Pinpoint the cell where the given text exists, returning its (X, Y) midpoint coordinate. 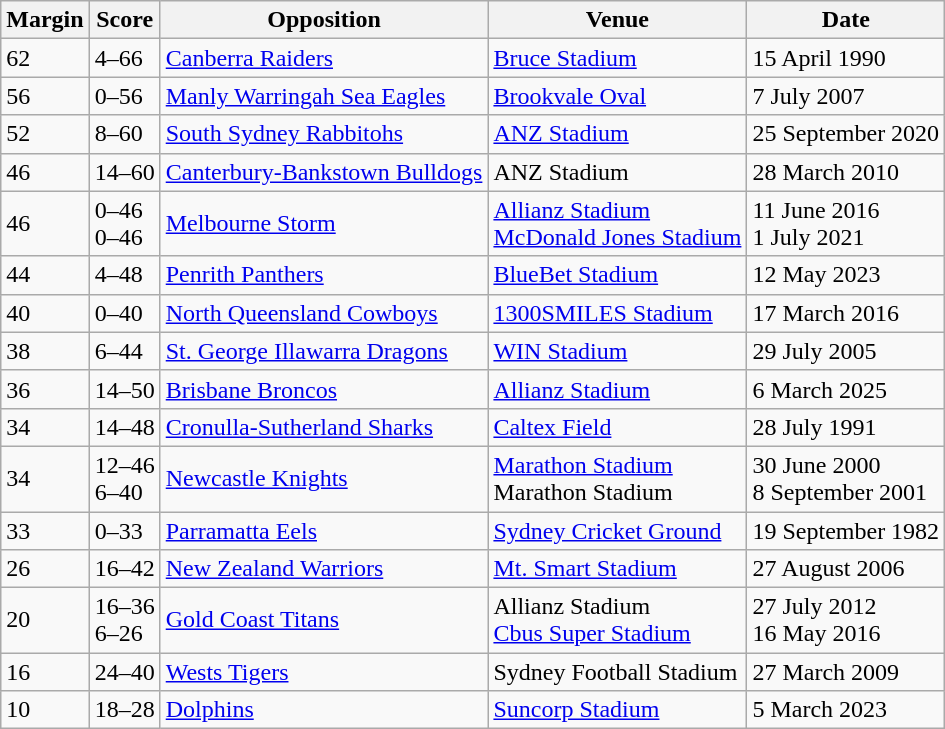
40 (45, 313)
4–66 (124, 58)
Sydney Cricket Ground (618, 531)
Bruce Stadium (618, 58)
North Queensland Cowboys (324, 313)
25 September 2020 (846, 134)
Score (124, 20)
16–366–26 (124, 620)
52 (45, 134)
Dolphins (324, 710)
56 (45, 96)
62 (45, 58)
15 April 1990 (846, 58)
27 March 2009 (846, 672)
12–466–40 (124, 478)
Brookvale Oval (618, 96)
36 (45, 389)
St. George Illawarra Dragons (324, 351)
Brisbane Broncos (324, 389)
20 (45, 620)
Suncorp Stadium (618, 710)
Cronulla-Sutherland Sharks (324, 427)
30 June 20008 September 2001 (846, 478)
Allianz StadiumCbus Super Stadium (618, 620)
18–28 (124, 710)
Gold Coast Titans (324, 620)
Sydney Football Stadium (618, 672)
1300SMILES Stadium (618, 313)
Manly Warringah Sea Eagles (324, 96)
26 (45, 569)
4–48 (124, 275)
Marathon StadiumMarathon Stadium (618, 478)
BlueBet Stadium (618, 275)
17 March 2016 (846, 313)
16 (45, 672)
27 August 2006 (846, 569)
8–60 (124, 134)
27 July 201216 May 2016 (846, 620)
Canterbury-Bankstown Bulldogs (324, 172)
28 July 1991 (846, 427)
0–40 (124, 313)
10 (45, 710)
44 (45, 275)
14–60 (124, 172)
Mt. Smart Stadium (618, 569)
5 March 2023 (846, 710)
28 March 2010 (846, 172)
Caltex Field (618, 427)
Allianz StadiumMcDonald Jones Stadium (618, 224)
Venue (618, 20)
Opposition (324, 20)
16–42 (124, 569)
South Sydney Rabbitohs (324, 134)
Wests Tigers (324, 672)
0–56 (124, 96)
29 July 2005 (846, 351)
38 (45, 351)
12 May 2023 (846, 275)
Penrith Panthers (324, 275)
0–460–46 (124, 224)
Date (846, 20)
Parramatta Eels (324, 531)
6–44 (124, 351)
Allianz Stadium (618, 389)
14–50 (124, 389)
Newcastle Knights (324, 478)
24–40 (124, 672)
WIN Stadium (618, 351)
Margin (45, 20)
14–48 (124, 427)
New Zealand Warriors (324, 569)
33 (45, 531)
11 June 20161 July 2021 (846, 224)
19 September 1982 (846, 531)
0–33 (124, 531)
Canberra Raiders (324, 58)
6 March 2025 (846, 389)
Melbourne Storm (324, 224)
7 July 2007 (846, 96)
